Output the [X, Y] coordinate of the center of the cell containing the given text.  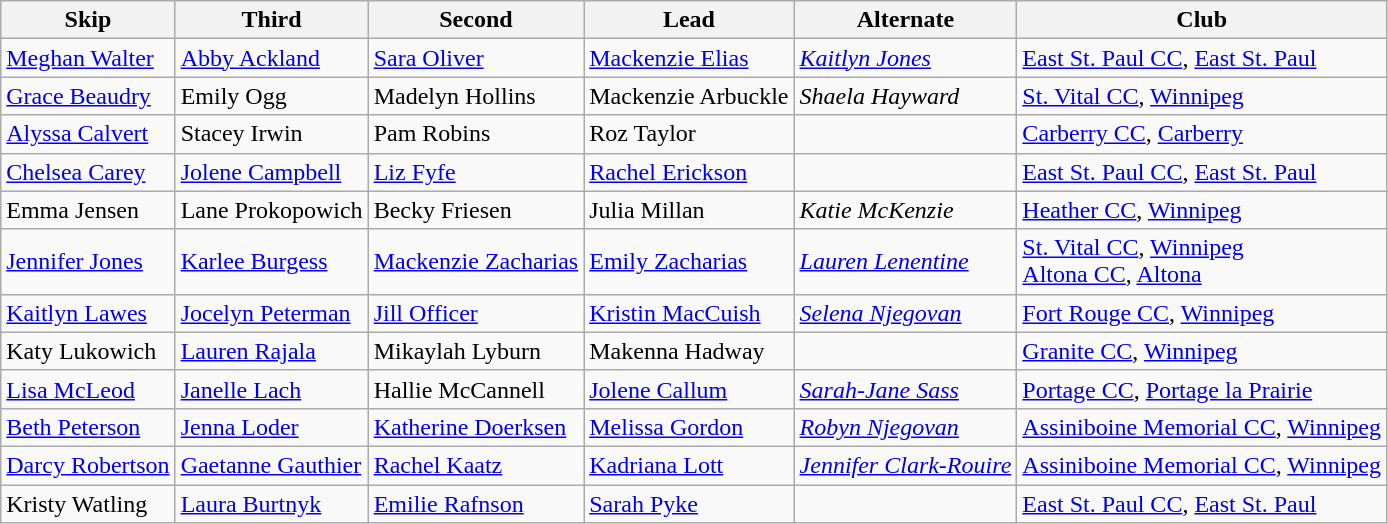
Club [1202, 20]
Jolene Campbell [272, 172]
Emma Jensen [88, 210]
Janelle Lach [272, 389]
Laura Burtnyk [272, 503]
Kaitlyn Jones [906, 58]
Kadriana Lott [689, 465]
St. Vital CC, Winnipeg Altona CC, Altona [1202, 262]
Lisa McLeod [88, 389]
Alyssa Calvert [88, 134]
St. Vital CC, Winnipeg [1202, 96]
Lauren Lenentine [906, 262]
Jennifer Jones [88, 262]
Shaela Hayward [906, 96]
Roz Taylor [689, 134]
Rachel Erickson [689, 172]
Julia Millan [689, 210]
Abby Ackland [272, 58]
Alternate [906, 20]
Emily Zacharias [689, 262]
Emilie Rafnson [476, 503]
Jocelyn Peterman [272, 313]
Kristy Watling [88, 503]
Makenna Hadway [689, 351]
Skip [88, 20]
Selena Njegovan [906, 313]
Mackenzie Zacharias [476, 262]
Chelsea Carey [88, 172]
Darcy Robertson [88, 465]
Fort Rouge CC, Winnipeg [1202, 313]
Sara Oliver [476, 58]
Third [272, 20]
Becky Friesen [476, 210]
Kaitlyn Lawes [88, 313]
Liz Fyfe [476, 172]
Hallie McCannell [476, 389]
Robyn Njegovan [906, 427]
Meghan Walter [88, 58]
Mackenzie Elias [689, 58]
Melissa Gordon [689, 427]
Jolene Callum [689, 389]
Lead [689, 20]
Pam Robins [476, 134]
Carberry CC, Carberry [1202, 134]
Katy Lukowich [88, 351]
Rachel Kaatz [476, 465]
Beth Peterson [88, 427]
Mikaylah Lyburn [476, 351]
Madelyn Hollins [476, 96]
Granite CC, Winnipeg [1202, 351]
Lane Prokopowich [272, 210]
Lauren Rajala [272, 351]
Heather CC, Winnipeg [1202, 210]
Portage CC, Portage la Prairie [1202, 389]
Gaetanne Gauthier [272, 465]
Sarah-Jane Sass [906, 389]
Second [476, 20]
Jill Officer [476, 313]
Katherine Doerksen [476, 427]
Grace Beaudry [88, 96]
Stacey Irwin [272, 134]
Karlee Burgess [272, 262]
Kristin MacCuish [689, 313]
Katie McKenzie [906, 210]
Jennifer Clark-Rouire [906, 465]
Emily Ogg [272, 96]
Jenna Loder [272, 427]
Mackenzie Arbuckle [689, 96]
Sarah Pyke [689, 503]
